For the text-containing cell, return its midpoint in (X, Y) coordinate format. 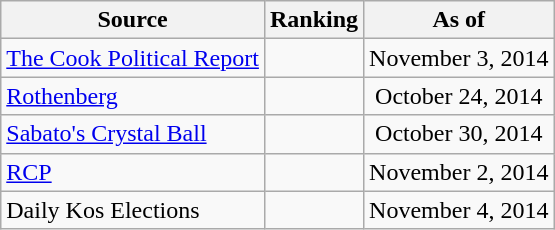
November 2, 2014 (459, 172)
October 24, 2014 (459, 96)
Source (133, 20)
The Cook Political Report (133, 58)
As of (459, 20)
November 4, 2014 (459, 210)
RCP (133, 172)
Ranking (314, 20)
Rothenberg (133, 96)
October 30, 2014 (459, 134)
Daily Kos Elections (133, 210)
Sabato's Crystal Ball (133, 134)
November 3, 2014 (459, 58)
